Detect which cell encompasses the target text, then output its (X, Y) center coordinate. 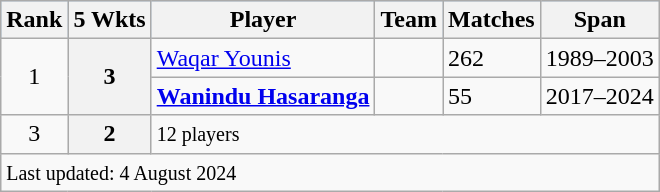
Player (263, 20)
2 (110, 134)
Rank (34, 20)
Matches (491, 20)
1 (34, 77)
Span (600, 20)
Waqar Younis (263, 58)
1989–2003 (600, 58)
5 Wkts (110, 20)
12 players (405, 134)
262 (491, 58)
55 (491, 96)
Wanindu Hasaranga (263, 96)
Team (409, 20)
Last updated: 4 August 2024 (330, 172)
2017–2024 (600, 96)
